Pinpoint the cell where the given text exists, returning its [x, y] midpoint coordinate. 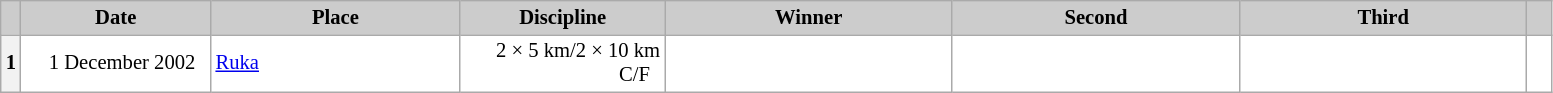
Third [1384, 17]
1 [11, 63]
Discipline [562, 17]
Ruka [336, 63]
Winner [808, 17]
Date [116, 17]
1 December 2002 [116, 63]
Second [1096, 17]
2 × 5 km/2 × 10 km C/F [562, 63]
Place [336, 17]
